For the text-containing cell, return its midpoint in (X, Y) coordinate format. 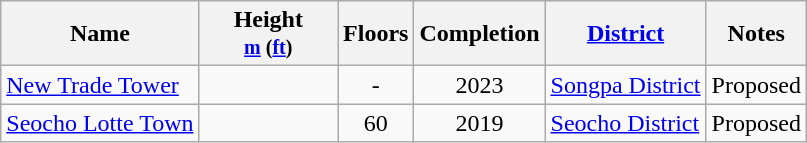
60 (376, 123)
Notes (756, 34)
2019 (480, 123)
Name (100, 34)
Floors (376, 34)
Seocho District (626, 123)
District (626, 34)
Completion (480, 34)
Songpa District (626, 85)
2023 (480, 85)
New Trade Tower (100, 85)
Heightm (ft) (268, 34)
- (376, 85)
Seocho Lotte Town (100, 123)
